Locate the cell with the specified text and output its [x, y] center coordinate. 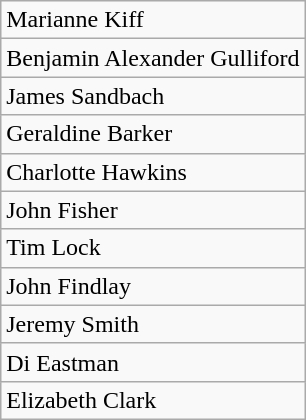
Benjamin Alexander Gulliford [153, 58]
Di Eastman [153, 362]
Marianne Kiff [153, 20]
John Findlay [153, 286]
James Sandbach [153, 96]
John Fisher [153, 210]
Geraldine Barker [153, 134]
Tim Lock [153, 248]
Charlotte Hawkins [153, 172]
Elizabeth Clark [153, 400]
Jeremy Smith [153, 324]
